Extract the [x, y] coordinate from the center of the cell holding the provided text.  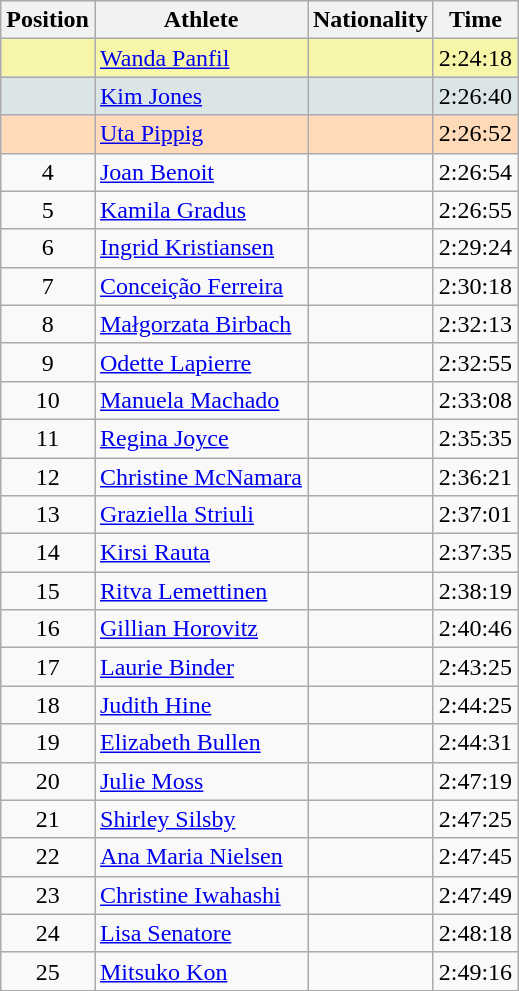
Shirley Silsby [200, 819]
Manuela Machado [200, 400]
2:47:25 [475, 819]
Laurie Binder [200, 667]
2:29:24 [475, 248]
Gillian Horovitz [200, 629]
Julie Moss [200, 781]
2:44:31 [475, 743]
6 [48, 248]
2:36:21 [475, 477]
2:38:19 [475, 591]
2:26:40 [475, 96]
Conceição Ferreira [200, 286]
2:30:18 [475, 286]
21 [48, 819]
Kim Jones [200, 96]
2:47:49 [475, 895]
Graziella Striuli [200, 515]
Małgorzata Birbach [200, 324]
5 [48, 210]
2:47:45 [475, 857]
9 [48, 362]
25 [48, 971]
2:48:18 [475, 933]
Lisa Senatore [200, 933]
Athlete [200, 20]
2:37:01 [475, 515]
2:32:55 [475, 362]
15 [48, 591]
Joan Benoit [200, 172]
2:49:16 [475, 971]
4 [48, 172]
Regina Joyce [200, 438]
2:33:08 [475, 400]
24 [48, 933]
Christine Iwahashi [200, 895]
Mitsuko Kon [200, 971]
2:26:52 [475, 134]
22 [48, 857]
Wanda Panfil [200, 58]
19 [48, 743]
Kirsi Rauta [200, 553]
2:40:46 [475, 629]
Ana Maria Nielsen [200, 857]
23 [48, 895]
11 [48, 438]
16 [48, 629]
2:43:25 [475, 667]
Christine McNamara [200, 477]
Judith Hine [200, 705]
Ingrid Kristiansen [200, 248]
2:32:13 [475, 324]
14 [48, 553]
17 [48, 667]
Uta Pippig [200, 134]
20 [48, 781]
2:24:18 [475, 58]
Time [475, 20]
12 [48, 477]
Odette Lapierre [200, 362]
2:35:35 [475, 438]
2:26:54 [475, 172]
10 [48, 400]
2:44:25 [475, 705]
7 [48, 286]
Ritva Lemettinen [200, 591]
2:37:35 [475, 553]
2:26:55 [475, 210]
13 [48, 515]
Kamila Gradus [200, 210]
Position [48, 20]
18 [48, 705]
Elizabeth Bullen [200, 743]
8 [48, 324]
Nationality [371, 20]
2:47:19 [475, 781]
